Locate the cell with the specified text and output its [x, y] center coordinate. 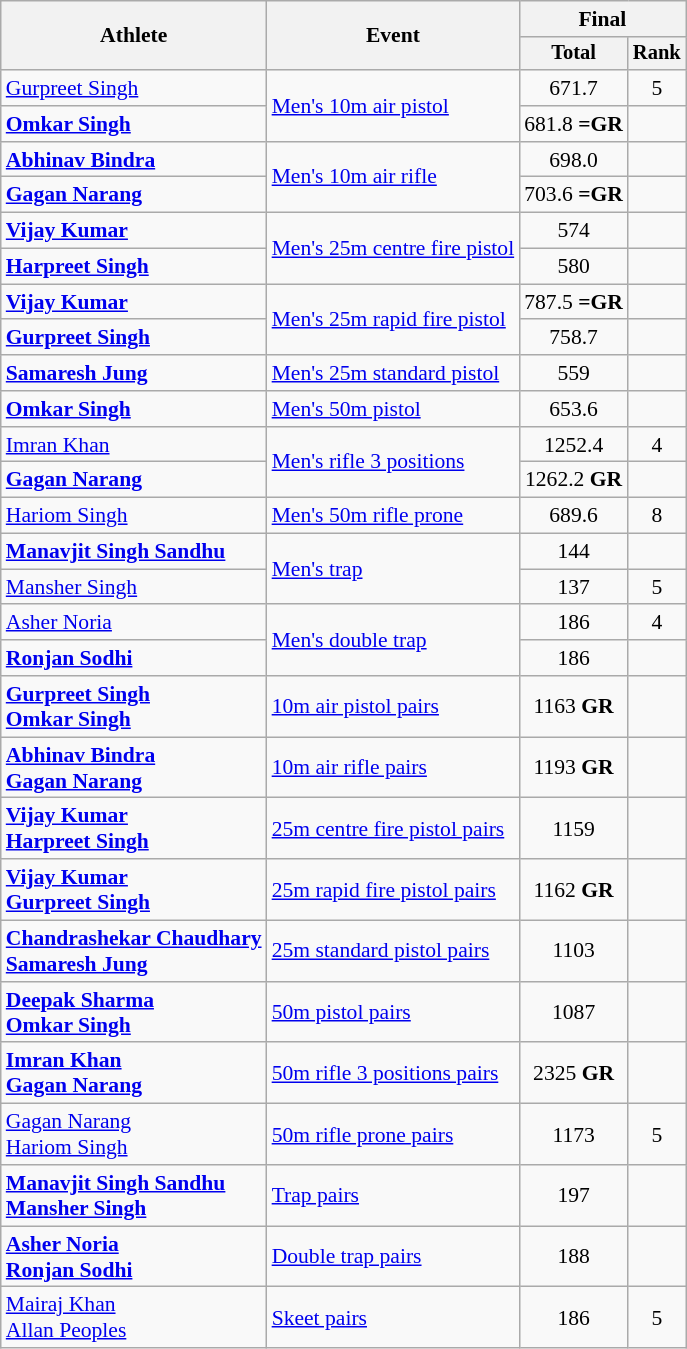
787.5 =GR [574, 302]
Men's 50m rifle prone [394, 516]
Mansher Singh [134, 587]
689.6 [574, 516]
Mairaj KhanAllan Peoples [134, 1318]
574 [574, 231]
Chandrashekar ChaudharySamaresh Jung [134, 952]
50m rifle prone pairs [394, 1134]
10m air pistol pairs [394, 706]
8 [657, 516]
Manavjit Singh Sandhu [134, 552]
1103 [574, 952]
Asher NoriaRonjan Sodhi [134, 1256]
1163 GR [574, 706]
188 [574, 1256]
703.6 =GR [574, 195]
Hariom Singh [134, 516]
Skeet pairs [394, 1318]
Trap pairs [394, 1196]
1173 [574, 1134]
671.7 [574, 88]
25m standard pistol pairs [394, 952]
50m rifle 3 positions pairs [394, 1074]
Manavjit Singh SandhuMansher Singh [134, 1196]
Asher Noria [134, 623]
Men's 50m pistol [394, 409]
1193 GR [574, 768]
Men's 10m air rifle [394, 178]
Event [394, 36]
Gagan NarangHariom Singh [134, 1134]
1252.4 [574, 445]
Imran Khan [134, 445]
10m air rifle pairs [394, 768]
Men's 25m standard pistol [394, 373]
580 [574, 267]
144 [574, 552]
197 [574, 1196]
Men's trap [394, 570]
Total [574, 54]
137 [574, 587]
1262.2 GR [574, 480]
681.8 =GR [574, 124]
2325 GR [574, 1074]
698.0 [574, 160]
Imran KhanGagan Narang [134, 1074]
758.7 [574, 338]
1159 [574, 828]
559 [574, 373]
Double trap pairs [394, 1256]
1087 [574, 1012]
Rank [657, 54]
Men's rifle 3 positions [394, 462]
Vijay KumarGurpreet Singh [134, 890]
Vijay KumarHarpreet Singh [134, 828]
Final [602, 19]
Men's 25m rapid fire pistol [394, 320]
Athlete [134, 36]
Abhinav Bindra [134, 160]
Harpreet Singh [134, 267]
Ronjan Sodhi [134, 658]
25m rapid fire pistol pairs [394, 890]
Abhinav BindraGagan Narang [134, 768]
Men's 25m centre fire pistol [394, 248]
1162 GR [574, 890]
Gurpreet SinghOmkar Singh [134, 706]
Men's double trap [394, 640]
653.6 [574, 409]
Men's 10m air pistol [394, 106]
Deepak SharmaOmkar Singh [134, 1012]
50m pistol pairs [394, 1012]
25m centre fire pistol pairs [394, 828]
Samaresh Jung [134, 373]
